For the text-containing cell, return its midpoint in (x, y) coordinate format. 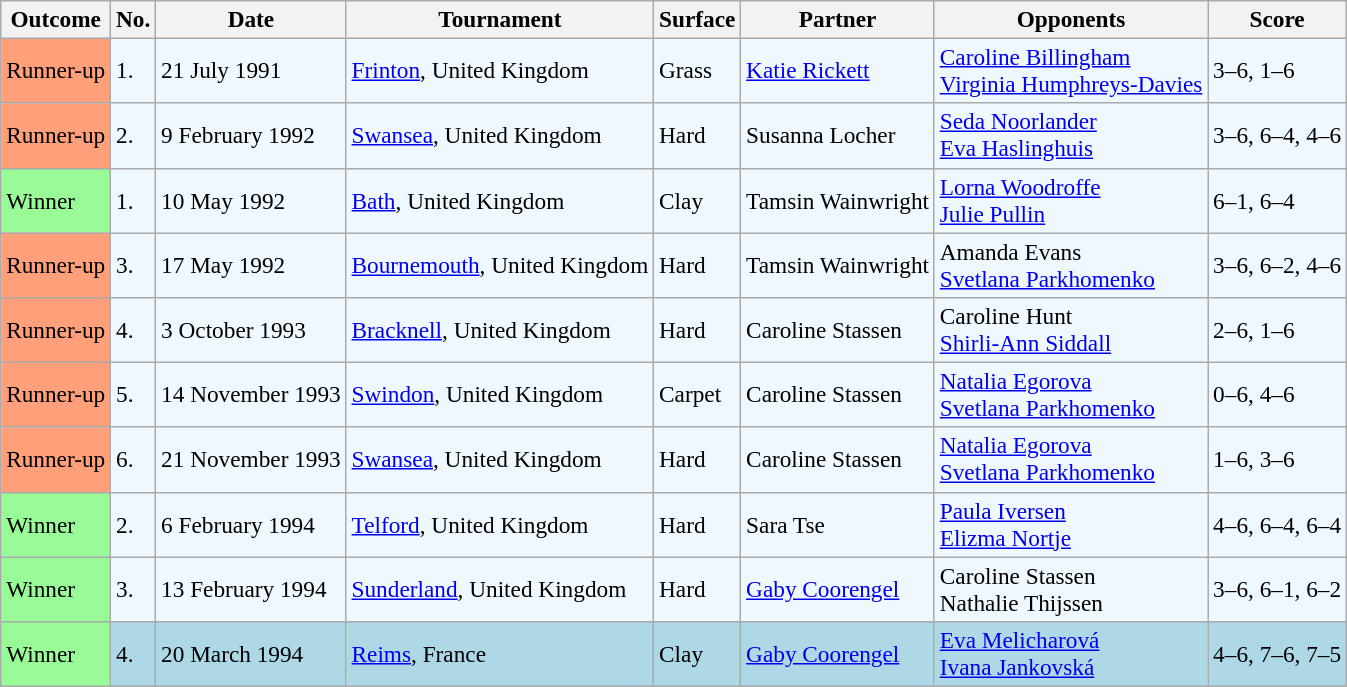
Outcome (56, 19)
1–6, 3–6 (1278, 460)
3–6, 6–2, 4–6 (1278, 264)
20 March 1994 (251, 654)
Partner (838, 19)
Sunderland, United Kingdom (500, 588)
6–1, 6–4 (1278, 200)
Opponents (1070, 19)
3–6, 1–6 (1278, 70)
Bournemouth, United Kingdom (500, 264)
Date (251, 19)
14 November 1993 (251, 394)
5. (134, 394)
17 May 1992 (251, 264)
9 February 1992 (251, 136)
Katie Rickett (838, 70)
4–6, 7–6, 7–5 (1278, 654)
21 July 1991 (251, 70)
10 May 1992 (251, 200)
2–6, 1–6 (1278, 330)
Frinton, United Kingdom (500, 70)
13 February 1994 (251, 588)
Caroline Stassen Nathalie Thijssen (1070, 588)
No. (134, 19)
3 October 1993 (251, 330)
3–6, 6–4, 4–6 (1278, 136)
Caroline Hunt Shirli-Ann Siddall (1070, 330)
Lorna Woodroffe Julie Pullin (1070, 200)
Score (1278, 19)
Bracknell, United Kingdom (500, 330)
Caroline Billingham Virginia Humphreys-Davies (1070, 70)
6. (134, 460)
Grass (698, 70)
3–6, 6–1, 6–2 (1278, 588)
Bath, United Kingdom (500, 200)
Telford, United Kingdom (500, 524)
Seda Noorlander Eva Haslinghuis (1070, 136)
Surface (698, 19)
Eva Melicharová Ivana Jankovská (1070, 654)
Swindon, United Kingdom (500, 394)
6 February 1994 (251, 524)
21 November 1993 (251, 460)
Susanna Locher (838, 136)
0–6, 4–6 (1278, 394)
Paula Iversen Elizma Nortje (1070, 524)
Reims, France (500, 654)
4–6, 6–4, 6–4 (1278, 524)
Sara Tse (838, 524)
Tournament (500, 19)
Carpet (698, 394)
Amanda Evans Svetlana Parkhomenko (1070, 264)
